For the text-containing cell, return its midpoint in [X, Y] coordinate format. 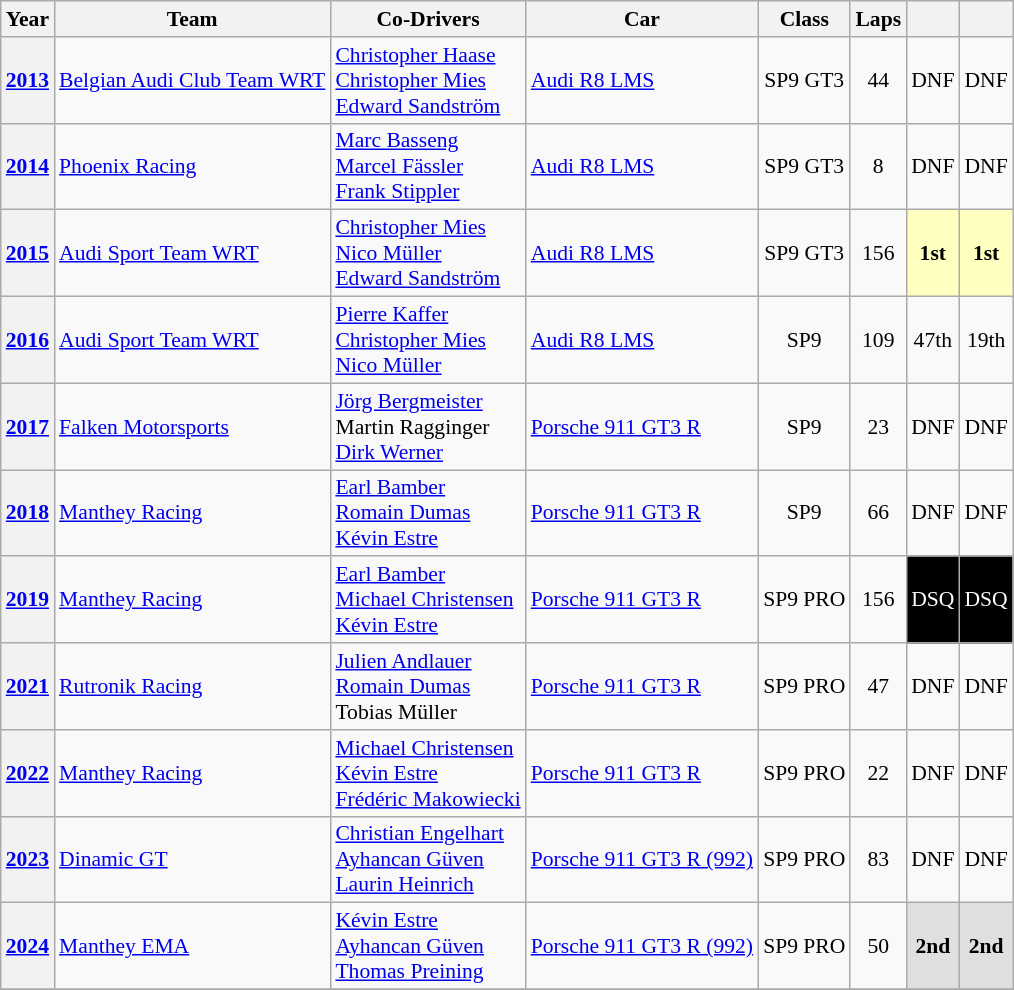
2013 [28, 80]
Christopher Haase Christopher Mies Edward Sandström [428, 80]
Car [642, 19]
Jörg Bergmeister Martin Ragginger Dirk Werner [428, 426]
Team [192, 19]
Belgian Audi Club Team WRT [192, 80]
Phoenix Racing [192, 166]
50 [878, 946]
Rutronik Racing [192, 686]
Dinamic GT [192, 860]
Falken Motorsports [192, 426]
Kévin Estre Ayhancan Güven Thomas Preining [428, 946]
2016 [28, 340]
2018 [28, 514]
2024 [28, 946]
2023 [28, 860]
Co-Drivers [428, 19]
2021 [28, 686]
2015 [28, 254]
22 [878, 774]
109 [878, 340]
Earl Bamber Romain Dumas Kévin Estre [428, 514]
23 [878, 426]
2019 [28, 600]
Laps [878, 19]
Manthey EMA [192, 946]
2022 [28, 774]
2014 [28, 166]
47 [878, 686]
44 [878, 80]
Christian Engelhart Ayhancan Güven Laurin Heinrich [428, 860]
Earl Bamber Michael Christensen Kévin Estre [428, 600]
47th [932, 340]
Marc Basseng Marcel Fässler Frank Stippler [428, 166]
8 [878, 166]
Michael Christensen Kévin Estre Frédéric Makowiecki [428, 774]
Year [28, 19]
66 [878, 514]
19th [986, 340]
Pierre Kaffer Christopher Mies Nico Müller [428, 340]
Christopher Mies Nico Müller Edward Sandström [428, 254]
Julien Andlauer Romain Dumas Tobias Müller [428, 686]
Class [804, 19]
2017 [28, 426]
83 [878, 860]
